Scan for the cell matching the given text and deliver its [X, Y] coordinate at center. 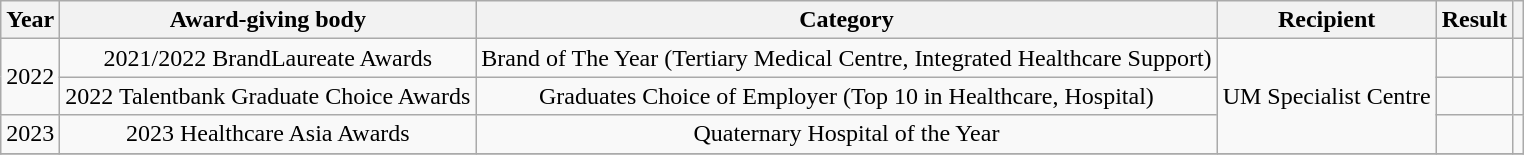
Category [846, 20]
2023 Healthcare Asia Awards [268, 134]
2023 [30, 134]
Graduates Choice of Employer (Top 10 in Healthcare, Hospital) [846, 96]
2022 Talentbank Graduate Choice Awards [268, 96]
UM Specialist Centre [1326, 96]
2022 [30, 77]
2021/2022 BrandLaureate Awards [268, 58]
Brand of The Year (Tertiary Medical Centre, Integrated Healthcare Support) [846, 58]
Recipient [1326, 20]
Quaternary Hospital of the Year [846, 134]
Year [30, 20]
Award-giving body [268, 20]
Result [1474, 20]
